Find where the given text appears and provide that cell's center as [x, y] coordinate. 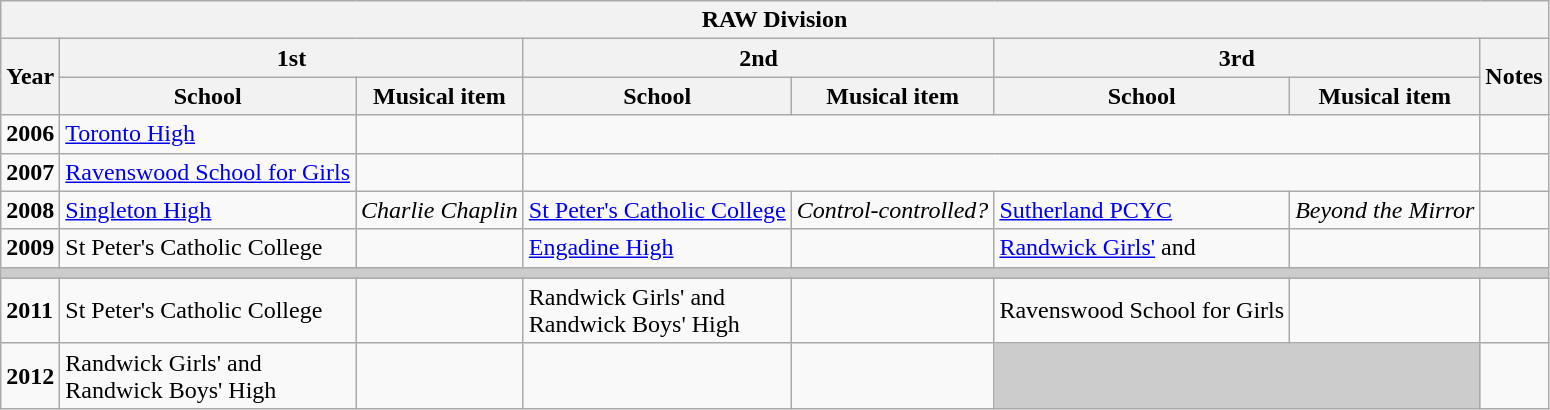
Charlie Chaplin [440, 210]
Engadine High [657, 248]
Control-controlled? [892, 210]
1st [292, 58]
2009 [30, 248]
2011 [30, 310]
2nd [758, 58]
3rd [1237, 58]
RAW Division [774, 20]
2008 [30, 210]
2012 [30, 376]
Notes [1514, 77]
Year [30, 77]
Sutherland PCYC [1142, 210]
Toronto High [208, 134]
Beyond the Mirror [1385, 210]
Randwick Girls' and [1142, 248]
Singleton High [208, 210]
2006 [30, 134]
2007 [30, 172]
